Extract the [x, y] coordinate from the center of the cell holding the provided text.  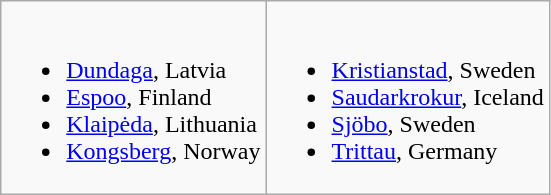
Dundaga, Latvia Espoo, Finland Klaipėda, Lithuania Kongsberg, Norway [134, 98]
Kristianstad, Sweden Saudarkrokur, Iceland Sjöbo, Sweden Trittau, Germany [408, 98]
